Extract the [x, y] coordinate from the center of the cell holding the provided text.  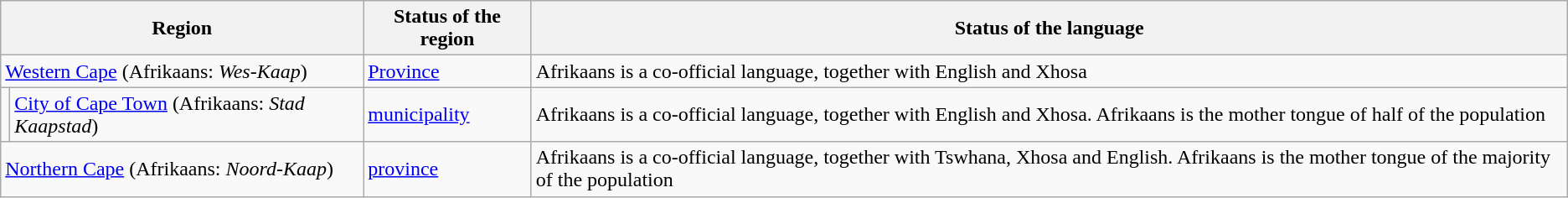
City of Cape Town (Afrikaans: Stad Kaapstad) [187, 114]
Afrikaans is a co-official language, together with Tswhana, Xhosa and English. Afrikaans is the mother tongue of the majority of the population [1049, 169]
Status of the region [447, 29]
Afrikaans is a co-official language, together with English and Xhosa [1049, 71]
Western Cape (Afrikaans: Wes-Kaap) [183, 71]
province [447, 169]
Province [447, 71]
Status of the language [1049, 29]
Region [183, 29]
Northern Cape (Afrikaans: Noord-Kaap) [183, 169]
Afrikaans is a co-official language, together with English and Xhosa. Afrikaans is the mother tongue of half of the population [1049, 114]
municipality [447, 114]
